Extract the (X, Y) coordinate from the center of the cell holding the provided text.  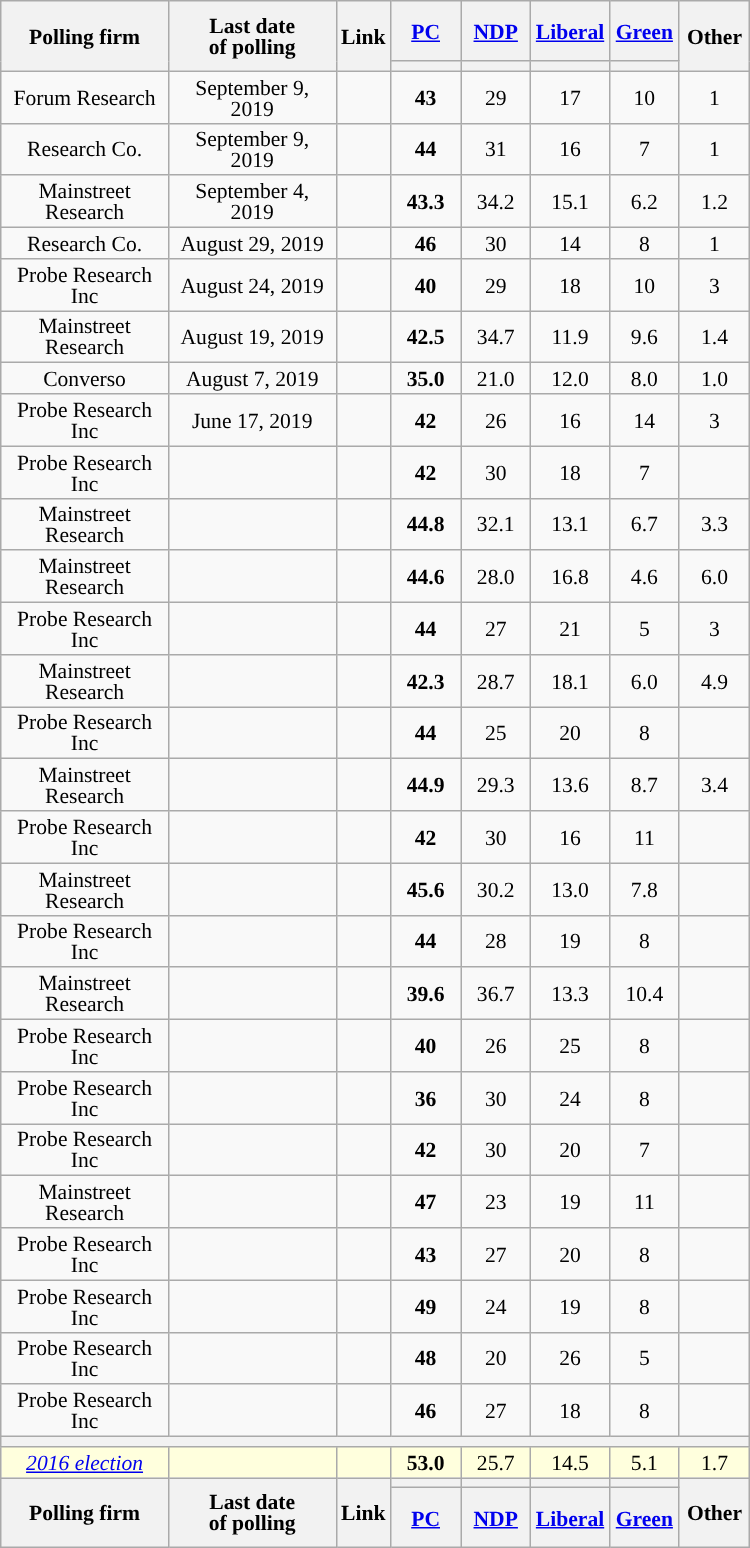
1.7 (714, 1462)
6.2 (644, 202)
12.0 (570, 378)
30.2 (496, 889)
34.2 (496, 202)
September 4, 2019 (252, 202)
28 (496, 941)
June 17, 2019 (252, 420)
48 (426, 1358)
August 7, 2019 (252, 378)
August 29, 2019 (252, 244)
7.8 (644, 889)
Forum Research (85, 97)
36 (426, 1098)
34.7 (496, 337)
2016 election (85, 1462)
21 (570, 629)
11.9 (570, 337)
31 (496, 149)
18.1 (570, 681)
17 (570, 97)
August 19, 2019 (252, 337)
9.6 (644, 337)
42.3 (426, 681)
8.7 (644, 785)
42.5 (426, 337)
45.6 (426, 889)
36.7 (496, 994)
28.7 (496, 681)
Converso (85, 378)
23 (496, 1202)
35.0 (426, 378)
25.7 (496, 1462)
47 (426, 1202)
August 24, 2019 (252, 285)
49 (426, 1306)
44.8 (426, 524)
5.1 (644, 1462)
15.1 (570, 202)
6.7 (644, 524)
29.3 (496, 785)
4.9 (714, 681)
8.0 (644, 378)
3.4 (714, 785)
16.8 (570, 577)
1.4 (714, 337)
43.3 (426, 202)
1.0 (714, 378)
32.1 (496, 524)
21.0 (496, 378)
13.1 (570, 524)
13.6 (570, 785)
14.5 (570, 1462)
13.0 (570, 889)
44.6 (426, 577)
53.0 (426, 1462)
39.6 (426, 994)
10.4 (644, 994)
1.2 (714, 202)
3.3 (714, 524)
13.3 (570, 994)
4.6 (644, 577)
44.9 (426, 785)
28.0 (496, 577)
